Return the (X, Y) coordinate for the center point of the cell that contains the specified text.  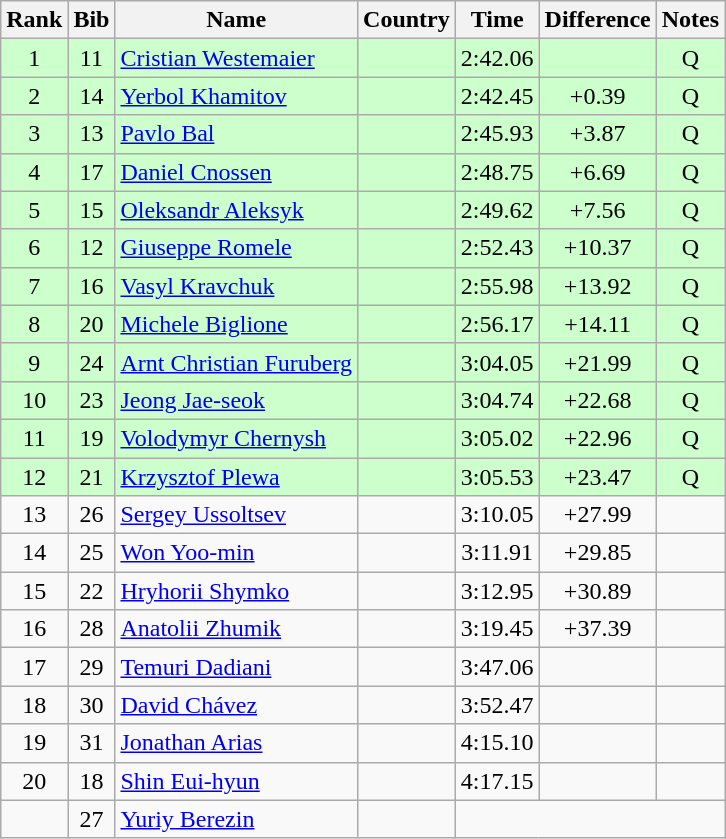
4:17.15 (497, 781)
Time (497, 20)
Shin Eui-hyun (236, 781)
Cristian Westemaier (236, 58)
Michele Biglione (236, 324)
9 (34, 362)
2:49.62 (497, 210)
Won Yoo-min (236, 553)
Jonathan Arias (236, 743)
3:52.47 (497, 705)
Notes (690, 20)
2:45.93 (497, 134)
2:52.43 (497, 248)
Name (236, 20)
Anatolii Zhumik (236, 629)
Pavlo Bal (236, 134)
25 (92, 553)
2:48.75 (497, 172)
Bib (92, 20)
28 (92, 629)
+29.85 (598, 553)
24 (92, 362)
+27.99 (598, 515)
Yerbol Khamitov (236, 96)
Giuseppe Romele (236, 248)
8 (34, 324)
2:42.45 (497, 96)
+7.56 (598, 210)
Vasyl Kravchuk (236, 286)
3:12.95 (497, 591)
31 (92, 743)
21 (92, 477)
3:05.02 (497, 438)
+21.99 (598, 362)
Rank (34, 20)
Oleksandr Aleksyk (236, 210)
+14.11 (598, 324)
Jeong Jae-seok (236, 400)
+3.87 (598, 134)
4:15.10 (497, 743)
3:04.05 (497, 362)
+6.69 (598, 172)
3:05.53 (497, 477)
7 (34, 286)
3:10.05 (497, 515)
+22.96 (598, 438)
Country (407, 20)
Temuri Dadiani (236, 667)
3:11.91 (497, 553)
+30.89 (598, 591)
6 (34, 248)
Krzysztof Plewa (236, 477)
2 (34, 96)
+22.68 (598, 400)
3:19.45 (497, 629)
Yuriy Berezin (236, 819)
1 (34, 58)
22 (92, 591)
Hryhorii Shymko (236, 591)
+10.37 (598, 248)
+23.47 (598, 477)
Difference (598, 20)
5 (34, 210)
Arnt Christian Furuberg (236, 362)
Sergey Ussoltsev (236, 515)
+0.39 (598, 96)
Daniel Cnossen (236, 172)
10 (34, 400)
27 (92, 819)
26 (92, 515)
David Chávez (236, 705)
2:55.98 (497, 286)
3 (34, 134)
Volodymyr Chernysh (236, 438)
4 (34, 172)
+37.39 (598, 629)
23 (92, 400)
30 (92, 705)
29 (92, 667)
2:42.06 (497, 58)
2:56.17 (497, 324)
3:47.06 (497, 667)
3:04.74 (497, 400)
+13.92 (598, 286)
